Determine the (X, Y) coordinate at the center of the cell enclosing the given text.  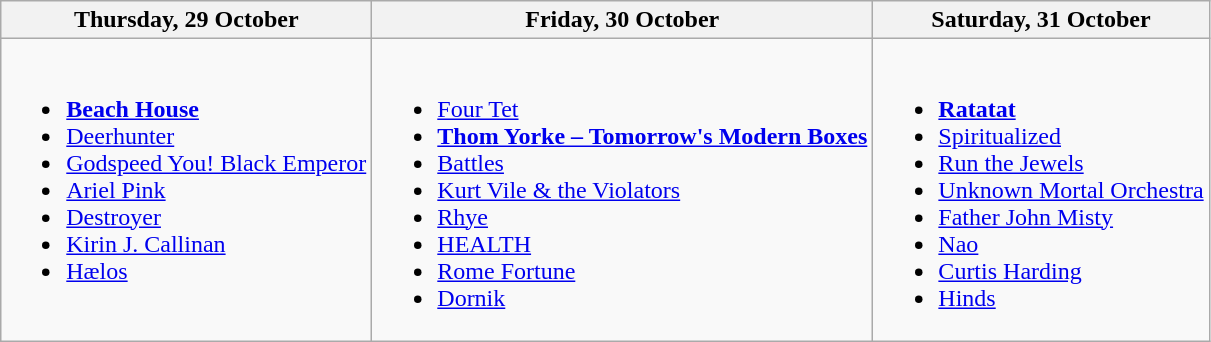
Saturday, 31 October (1041, 20)
Four TetThom Yorke – Tomorrow's Modern BoxesBattlesKurt Vile & the ViolatorsRhyeHEALTHRome FortuneDornik (622, 190)
Beach HouseDeerhunterGodspeed You! Black EmperorAriel PinkDestroyerKirin J. CallinanHælos (186, 190)
Friday, 30 October (622, 20)
Thursday, 29 October (186, 20)
RatatatSpiritualizedRun the JewelsUnknown Mortal OrchestraFather John MistyNaoCurtis HardingHinds (1041, 190)
